Return the [X, Y] coordinate for the center point of the cell that contains the specified text.  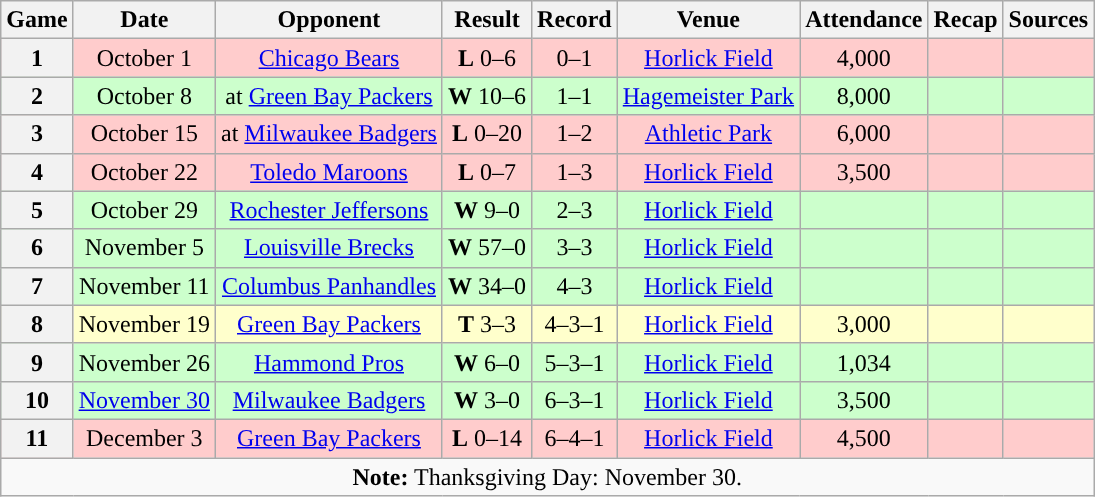
Hammond Pros [328, 362]
Recap [966, 20]
6,000 [864, 134]
1–1 [575, 96]
8 [37, 324]
3 [37, 134]
L 0–20 [486, 134]
1,034 [864, 362]
3,000 [864, 324]
1–3 [575, 172]
Opponent [328, 20]
Result [486, 20]
8,000 [864, 96]
W 9–0 [486, 210]
2–3 [575, 210]
4,000 [864, 58]
Chicago Bears [328, 58]
Hagemeister Park [708, 96]
Rochester Jeffersons [328, 210]
November 5 [144, 248]
Attendance [864, 20]
W 3–0 [486, 400]
5 [37, 210]
October 1 [144, 58]
2 [37, 96]
Venue [708, 20]
L 0–14 [486, 438]
October 22 [144, 172]
November 26 [144, 362]
L 0–6 [486, 58]
6–3–1 [575, 400]
L 0–7 [486, 172]
4 [37, 172]
9 [37, 362]
Note: Thanksgiving Day: November 30. [548, 477]
Sources [1048, 20]
Date [144, 20]
Louisville Brecks [328, 248]
5–3–1 [575, 362]
W 6–0 [486, 362]
November 30 [144, 400]
October 29 [144, 210]
W 57–0 [486, 248]
10 [37, 400]
Athletic Park [708, 134]
1 [37, 58]
Columbus Panhandles [328, 286]
3–3 [575, 248]
1–2 [575, 134]
4–3–1 [575, 324]
October 8 [144, 96]
December 3 [144, 438]
Game [37, 20]
W 10–6 [486, 96]
November 11 [144, 286]
Milwaukee Badgers [328, 400]
4–3 [575, 286]
11 [37, 438]
at Milwaukee Badgers [328, 134]
7 [37, 286]
W 34–0 [486, 286]
Toledo Maroons [328, 172]
4,500 [864, 438]
October 15 [144, 134]
0–1 [575, 58]
at Green Bay Packers [328, 96]
Record [575, 20]
6 [37, 248]
6–4–1 [575, 438]
T 3–3 [486, 324]
November 19 [144, 324]
